Capture the cell that displays the provided text and extract its [x, y] central coordinate. 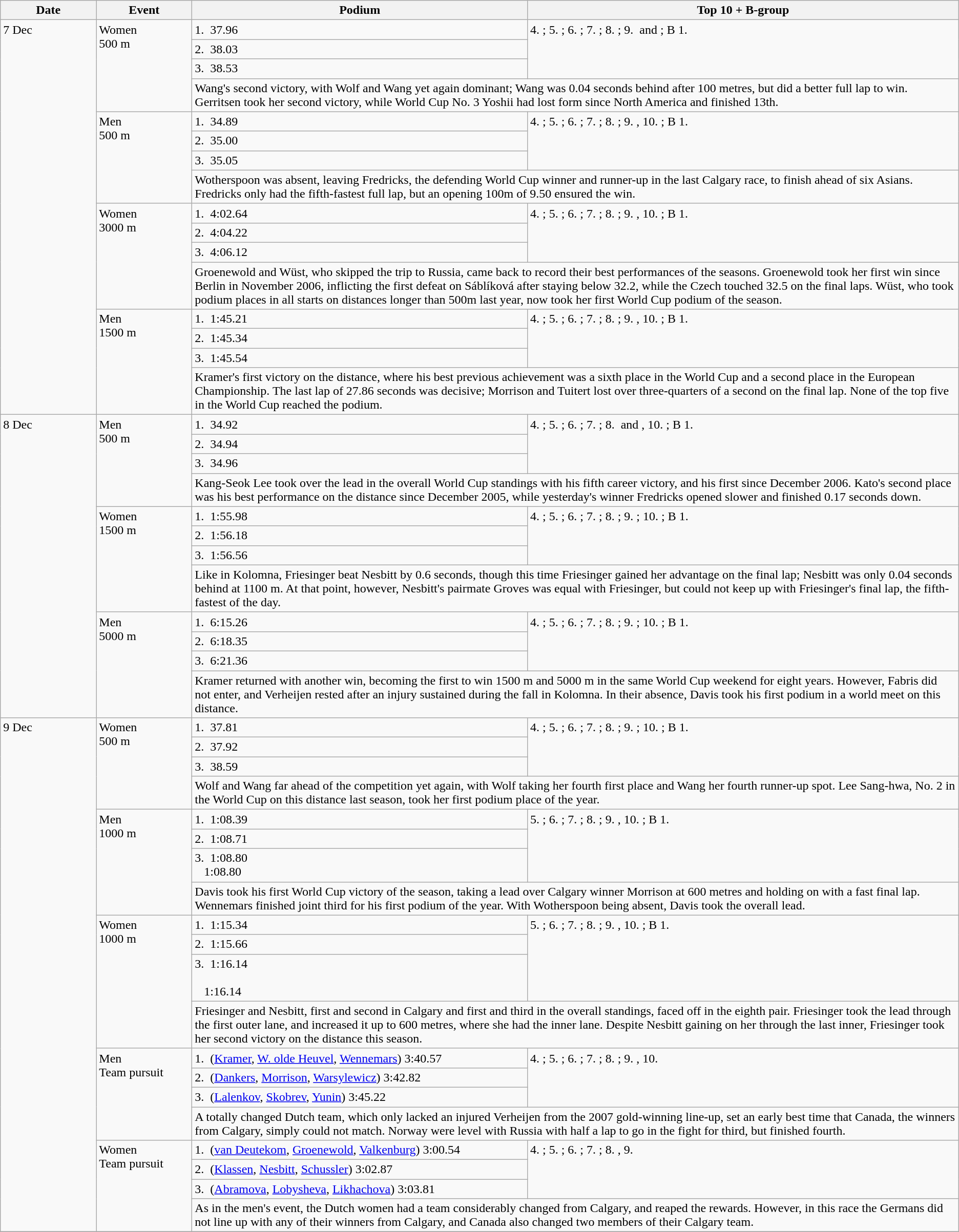
3. 34.96 [360, 463]
7 Dec [48, 217]
Event [144, 10]
2. (Dankers, Morrison, Warsylewicz) 3:42.82 [360, 1077]
2. 38.03 [360, 49]
1. 4:02.64 [360, 213]
1. 34.92 [360, 424]
2. 1:15.66 [360, 944]
2. 37.92 [360, 747]
3. (Abramova, Lobysheva, Likhachova) 3:03.81 [360, 1189]
3. 38.59 [360, 767]
9 Dec [48, 975]
1. 1:55.98 [360, 516]
3. 38.53 [360, 69]
Women1000 m [144, 982]
4. ; 5. ; 6. ; 7. ; 8. , 9. [743, 1170]
Women1500 m [144, 559]
Men1000 m [144, 862]
2. (Klassen, Nesbitt, Schussler) 3:02.87 [360, 1170]
1. 1:08.39 [360, 819]
3. (Lalenkov, Skobrev, Yunin) 3:45.22 [360, 1097]
3. 1:08.80 1:08.80 [360, 865]
Men5000 m [144, 665]
2. 35.00 [360, 141]
1. (van Deutekom, Groenewold, Valkenburg) 3:00.54 [360, 1150]
3. 1:56.56 [360, 555]
4. ; 5. ; 6. ; 7. ; 8. ; 9. and ; B 1. [743, 49]
3. 1:45.54 [360, 358]
WomenTeam pursuit [144, 1186]
1. 1:15.34 [360, 925]
3. 4:06.12 [360, 252]
8 Dec [48, 566]
2. 1:08.71 [360, 839]
1. 37.81 [360, 728]
Top 10 + B-group [743, 10]
Men1500 m [144, 362]
2. 4:04.22 [360, 232]
2. 6:18.35 [360, 641]
2. 1:56.18 [360, 536]
4. ; 5. ; 6. ; 7. ; 8. and , 10. ; B 1. [743, 444]
Date [48, 10]
4. ; 5. ; 6. ; 7. ; 8. ; 9. , 10. [743, 1077]
1. 34.89 [360, 121]
Podium [360, 10]
3. 35.05 [360, 160]
2. 34.94 [360, 444]
1. 37.96 [360, 30]
1. 6:15.26 [360, 622]
3. 1:16.14 1:16.14 [360, 978]
2. 1:45.34 [360, 338]
MenTeam pursuit [144, 1094]
1. (Kramer, W. olde Heuvel, Wennemars) 3:40.57 [360, 1058]
1. 1:45.21 [360, 319]
3. 6:21.36 [360, 661]
Women3000 m [144, 256]
